Capture the cell that displays the provided text and extract its (X, Y) central coordinate. 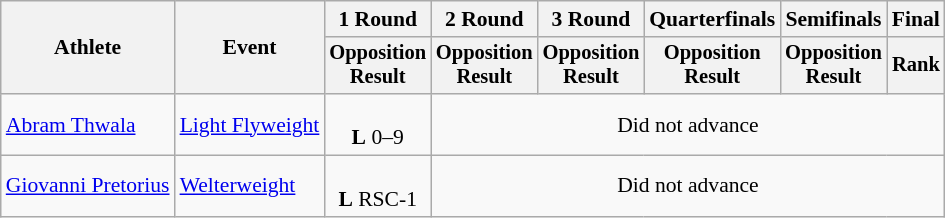
Welterweight (250, 186)
Semifinals (834, 19)
L RSC-1 (378, 186)
Light Flyweight (250, 124)
Event (250, 48)
3 Round (592, 19)
2 Round (484, 19)
Final (916, 19)
Rank (916, 66)
Abram Thwala (88, 124)
1 Round (378, 19)
Quarterfinals (712, 19)
Athlete (88, 48)
Giovanni Pretorius (88, 186)
L 0–9 (378, 124)
